From the cell containing the given text, extract its center point as [X, Y] coordinate. 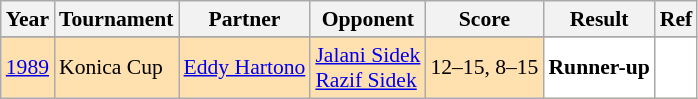
Ref [676, 19]
Score [484, 19]
Opponent [368, 19]
Tournament [116, 19]
Runner-up [598, 68]
Result [598, 19]
Partner [245, 19]
1989 [28, 68]
Year [28, 19]
Jalani Sidek Razif Sidek [368, 68]
12–15, 8–15 [484, 68]
Konica Cup [116, 68]
Eddy Hartono [245, 68]
